Locate the cell with the specified text and output its (x, y) center coordinate. 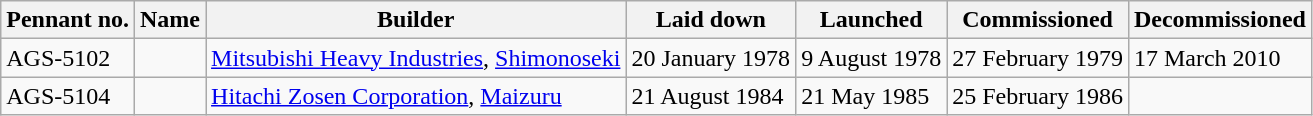
Mitsubishi Heavy Industries, Shimonoseki (416, 58)
Builder (416, 20)
Hitachi Zosen Corporation, Maizuru (416, 96)
21 May 1985 (872, 96)
17 March 2010 (1220, 58)
20 January 1978 (711, 58)
9 August 1978 (872, 58)
Commissioned (1038, 20)
AGS-5104 (68, 96)
Laid down (711, 20)
27 February 1979 (1038, 58)
21 August 1984 (711, 96)
Pennant no. (68, 20)
Decommissioned (1220, 20)
Launched (872, 20)
Name (170, 20)
25 February 1986 (1038, 96)
AGS-5102 (68, 58)
